Detect which cell encompasses the target text, then output its [X, Y] center coordinate. 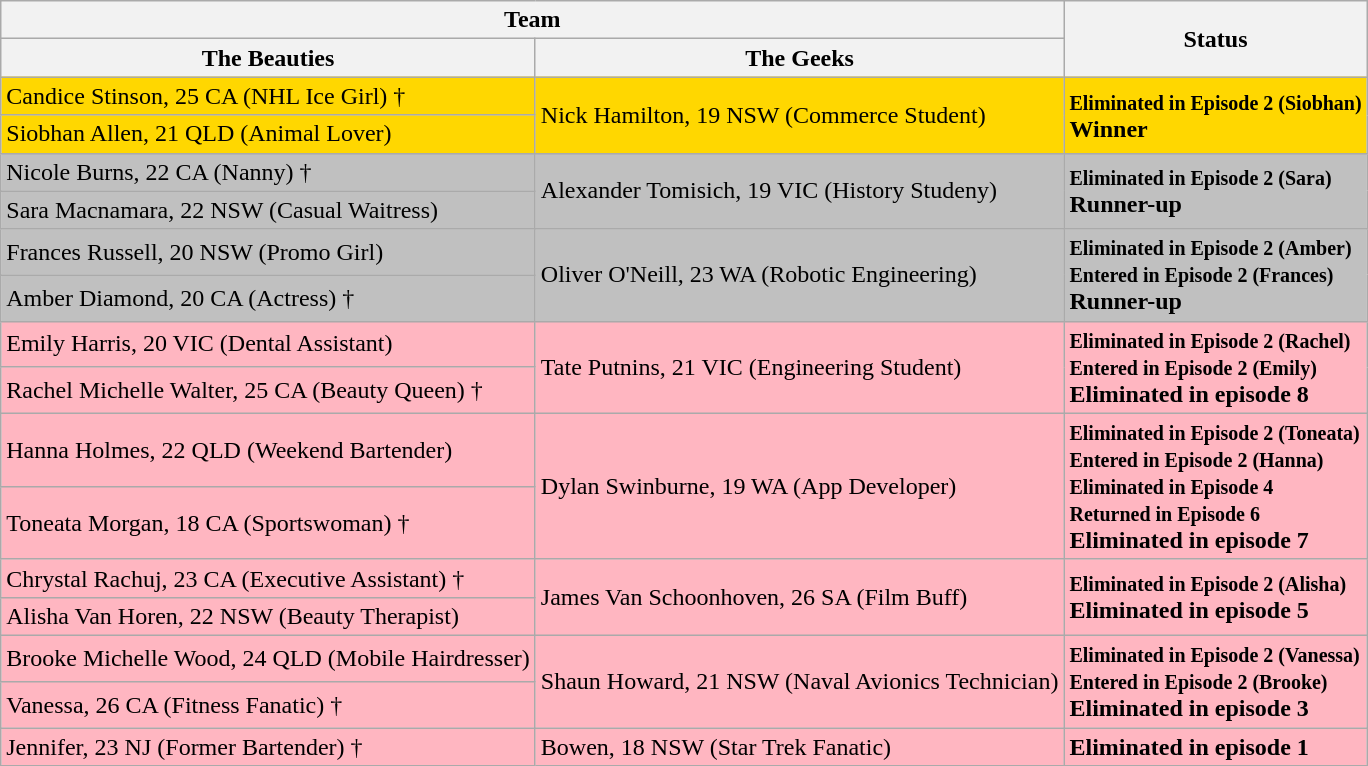
Nick Hamilton, 19 NSW (Commerce Student) [800, 115]
Tate Putnins, 21 VIC (Engineering Student) [800, 367]
Eliminated in Episode 2 (Vanessa)Entered in Episode 2 (Brooke)Eliminated in episode 3 [1216, 681]
Dylan Swinburne, 19 WA (App Developer) [800, 486]
Eliminated in Episode 2 (Toneata)Entered in Episode 2 (Hanna)Eliminated in Episode 4Returned in Episode 6Eliminated in episode 7 [1216, 486]
Emily Harris, 20 VIC (Dental Assistant) [268, 344]
Shaun Howard, 21 NSW (Naval Avionics Technician) [800, 681]
Sara Macnamara, 22 NSW (Casual Waitress) [268, 210]
Eliminated in episode 1 [1216, 747]
Alisha Van Horen, 22 NSW (Beauty Therapist) [268, 616]
Oliver O'Neill, 23 WA (Robotic Engineering) [800, 275]
Toneata Morgan, 18 CA (Sportswoman) † [268, 522]
The Geeks [800, 58]
James Van Schoonhoven, 26 SA (Film Buff) [800, 597]
Chrystal Rachuj, 23 CA (Executive Assistant) † [268, 578]
Siobhan Allen, 21 QLD (Animal Lover) [268, 134]
Bowen, 18 NSW (Star Trek Fanatic) [800, 747]
Frances Russell, 20 NSW (Promo Girl) [268, 252]
Eliminated in Episode 2 (Rachel)Entered in Episode 2 (Emily)Eliminated in episode 8 [1216, 367]
Eliminated in Episode 2 (Amber)Entered in Episode 2 (Frances)Runner-up [1216, 275]
Status [1216, 39]
Nicole Burns, 22 CA (Nanny) † [268, 172]
The Beauties [268, 58]
Eliminated in Episode 2 (Alisha)Eliminated in episode 5 [1216, 597]
Brooke Michelle Wood, 24 QLD (Mobile Hairdresser) [268, 658]
Team [532, 20]
Jennifer, 23 NJ (Former Bartender) † [268, 747]
Rachel Michelle Walter, 25 CA (Beauty Queen) † [268, 390]
Amber Diamond, 20 CA (Actress) † [268, 298]
Candice Stinson, 25 CA (NHL Ice Girl) † [268, 96]
Hanna Holmes, 22 QLD (Weekend Bartender) [268, 450]
Alexander Tomisich, 19 VIC (History Studeny) [800, 191]
Eliminated in Episode 2 (Siobhan)Winner [1216, 115]
Vanessa, 26 CA (Fitness Fanatic) † [268, 704]
Eliminated in Episode 2 (Sara)Runner-up [1216, 191]
